Output the (x, y) coordinate of the center of the cell containing the given text.  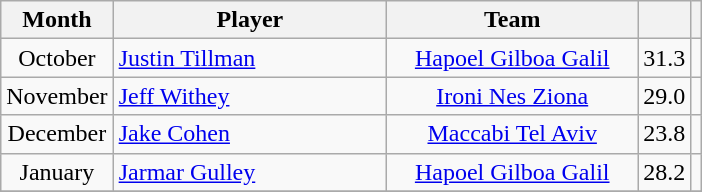
Maccabi Tel Aviv (512, 134)
23.8 (664, 134)
Team (512, 20)
Jeff Withey (250, 96)
Ironi Nes Ziona (512, 96)
28.2 (664, 172)
November (57, 96)
Month (57, 20)
31.3 (664, 58)
Jarmar Gulley (250, 172)
January (57, 172)
December (57, 134)
Jake Cohen (250, 134)
Justin Tillman (250, 58)
29.0 (664, 96)
October (57, 58)
Player (250, 20)
